Locate the cell with the specified text and output its (x, y) center coordinate. 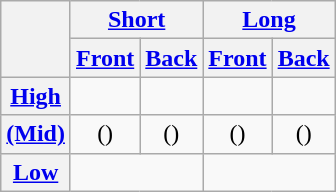
Short (136, 20)
Low (36, 172)
(Mid) (36, 134)
Long (269, 20)
High (36, 96)
